Return (x, y) of the center of cell containing provided text 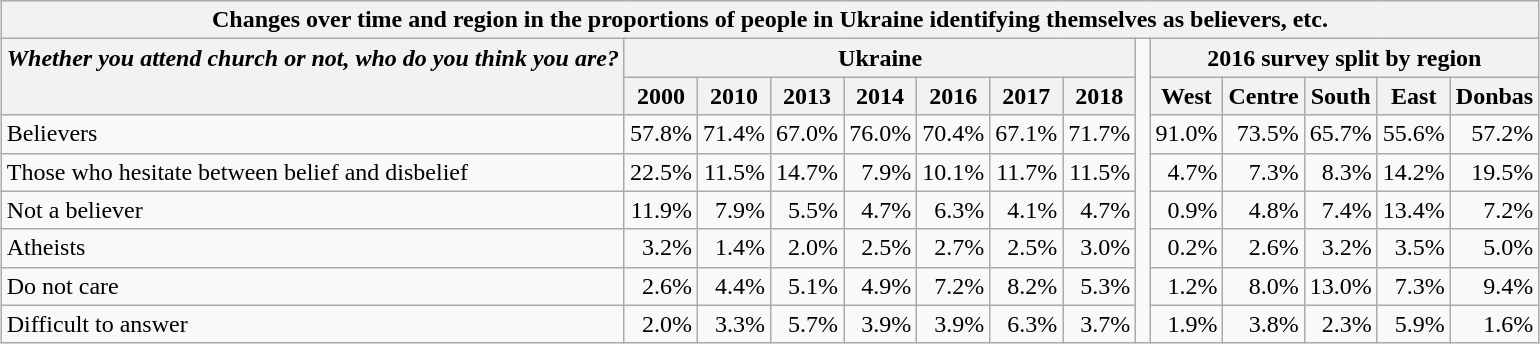
3.5% (1414, 248)
Whether you attend church or not, who do you think you are? (312, 77)
5.3% (1100, 286)
70.4% (954, 134)
West (1186, 96)
Not a believer (312, 210)
4.1% (1026, 210)
71.4% (734, 134)
2018 (1100, 96)
2016 (954, 96)
11.7% (1026, 172)
4.9% (880, 286)
2013 (808, 96)
2017 (1026, 96)
East (1414, 96)
19.5% (1494, 172)
8.3% (1340, 172)
3.3% (734, 324)
0.9% (1186, 210)
2016 survey split by region (1344, 58)
3.0% (1100, 248)
Difficult to answer (312, 324)
5.7% (808, 324)
2000 (660, 96)
55.6% (1414, 134)
10.1% (954, 172)
1.6% (1494, 324)
8.0% (1264, 286)
67.0% (808, 134)
2.7% (954, 248)
4.8% (1264, 210)
1.4% (734, 248)
Centre (1264, 96)
8.2% (1026, 286)
Those who hesitate between belief and disbelief (312, 172)
5.1% (808, 286)
5.9% (1414, 324)
22.5% (660, 172)
9.4% (1494, 286)
76.0% (880, 134)
91.0% (1186, 134)
3.8% (1264, 324)
1.2% (1186, 286)
14.7% (808, 172)
14.2% (1414, 172)
11.9% (660, 210)
13.0% (1340, 286)
13.4% (1414, 210)
2.3% (1340, 324)
57.8% (660, 134)
0.2% (1186, 248)
67.1% (1026, 134)
Changes over time and region in the proportions of people in Ukraine identifying themselves as believers, etc. (770, 20)
3.7% (1100, 324)
7.4% (1340, 210)
73.5% (1264, 134)
2014 (880, 96)
South (1340, 96)
Do not care (312, 286)
Believers (312, 134)
5.5% (808, 210)
65.7% (1340, 134)
2010 (734, 96)
Ukraine (880, 58)
1.9% (1186, 324)
5.0% (1494, 248)
57.2% (1494, 134)
Donbas (1494, 96)
Atheists (312, 248)
71.7% (1100, 134)
4.4% (734, 286)
